Detect which cell encompasses the target text, then output its (X, Y) center coordinate. 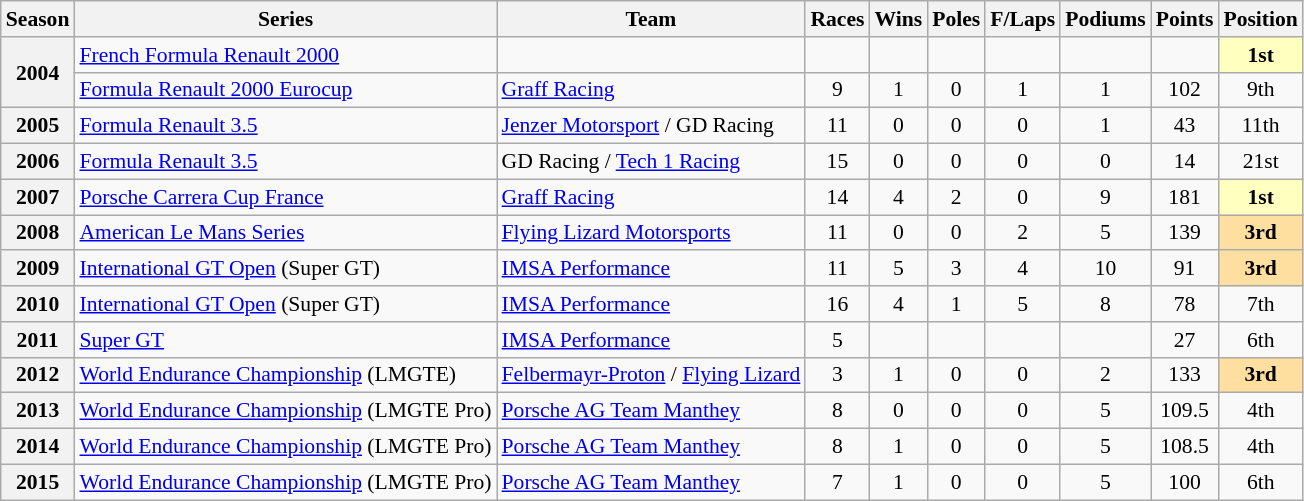
2013 (38, 411)
2011 (38, 340)
Season (38, 19)
Series (285, 19)
2008 (38, 233)
78 (1185, 304)
GD Racing / Tech 1 Racing (652, 162)
2015 (38, 482)
Formula Renault 2000 Eurocup (285, 90)
Felbermayr-Proton / Flying Lizard (652, 375)
Team (652, 19)
2004 (38, 72)
16 (837, 304)
100 (1185, 482)
181 (1185, 197)
43 (1185, 126)
F/Laps (1022, 19)
Super GT (285, 340)
21st (1260, 162)
2006 (38, 162)
Poles (956, 19)
French Formula Renault 2000 (285, 55)
2010 (38, 304)
15 (837, 162)
Position (1260, 19)
American Le Mans Series (285, 233)
109.5 (1185, 411)
2005 (38, 126)
102 (1185, 90)
7 (837, 482)
Races (837, 19)
10 (1106, 269)
133 (1185, 375)
108.5 (1185, 447)
Wins (898, 19)
2007 (38, 197)
Porsche Carrera Cup France (285, 197)
91 (1185, 269)
2012 (38, 375)
7th (1260, 304)
27 (1185, 340)
11th (1260, 126)
Podiums (1106, 19)
Jenzer Motorsport / GD Racing (652, 126)
2014 (38, 447)
2009 (38, 269)
9th (1260, 90)
World Endurance Championship (LMGTE) (285, 375)
Flying Lizard Motorsports (652, 233)
139 (1185, 233)
Points (1185, 19)
